For the text-containing cell, return its midpoint in (x, y) coordinate format. 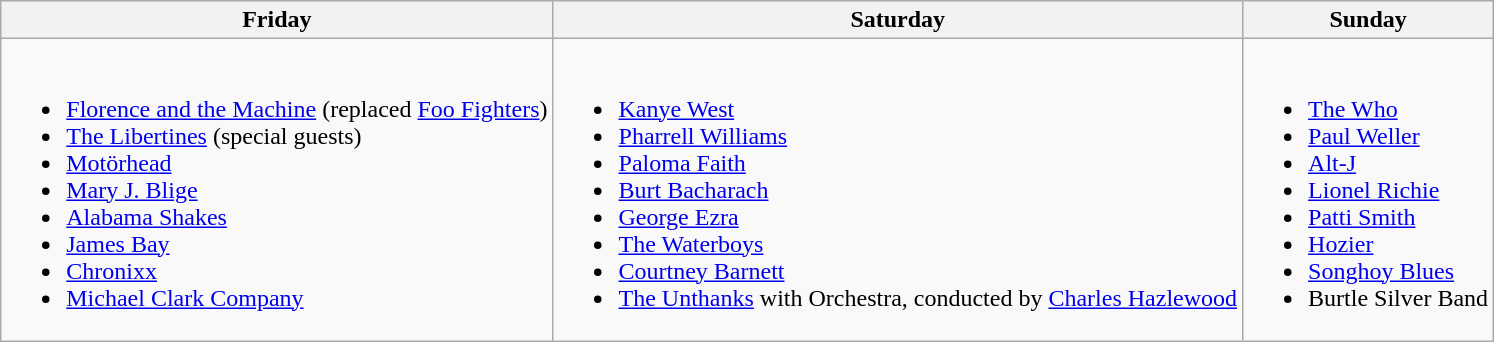
The WhoPaul WellerAlt-JLionel RichiePatti SmithHozierSonghoy BluesBurtle Silver Band (1368, 190)
Saturday (898, 20)
Friday (277, 20)
Sunday (1368, 20)
